Scan for the cell matching the given text and deliver its (x, y) coordinate at center. 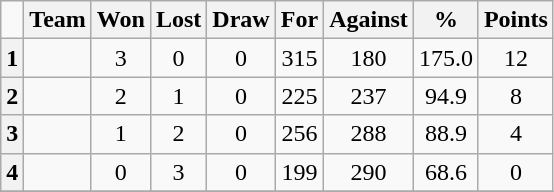
180 (369, 58)
Points (516, 20)
% (446, 20)
94.9 (446, 96)
Won (120, 20)
288 (369, 134)
88.9 (446, 134)
8 (516, 96)
256 (299, 134)
237 (369, 96)
Team (58, 20)
For (299, 20)
290 (369, 172)
Lost (178, 20)
12 (516, 58)
68.6 (446, 172)
Against (369, 20)
Draw (241, 20)
225 (299, 96)
175.0 (446, 58)
315 (299, 58)
199 (299, 172)
